Return [x, y] of the center of cell containing provided text 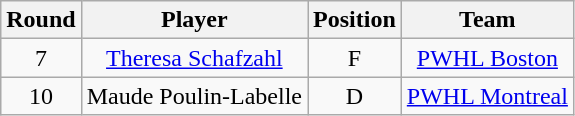
F [355, 58]
Team [487, 20]
Maude Poulin-Labelle [194, 96]
Round [41, 20]
Theresa Schafzahl [194, 58]
10 [41, 96]
7 [41, 58]
PWHL Montreal [487, 96]
Position [355, 20]
Player [194, 20]
D [355, 96]
PWHL Boston [487, 58]
